Find where the given text appears and provide that cell's center as [X, Y] coordinate. 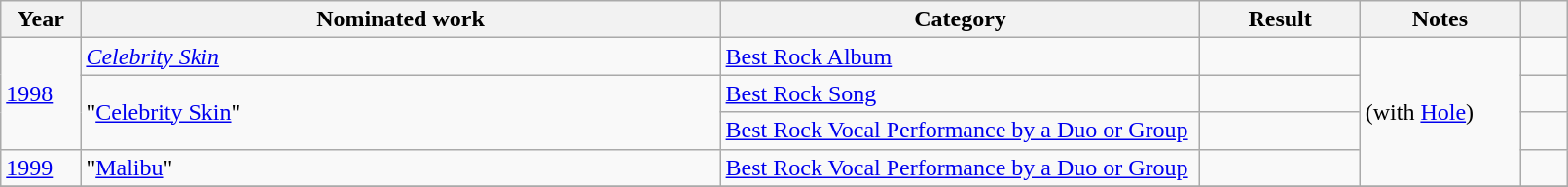
"Celebrity Skin" [401, 112]
1998 [41, 93]
"Malibu" [401, 168]
Nominated work [401, 19]
Best Rock Album [960, 56]
Best Rock Song [960, 93]
Category [960, 19]
Notes [1440, 19]
Result [1280, 19]
1999 [41, 168]
Celebrity Skin [401, 56]
Year [41, 19]
(with Hole) [1440, 112]
